Find where the given text appears and provide that cell's center as [X, Y] coordinate. 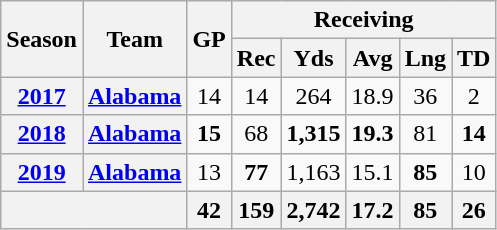
77 [256, 172]
26 [474, 210]
2019 [42, 172]
1,315 [314, 134]
15 [209, 134]
Rec [256, 58]
2017 [42, 96]
68 [256, 134]
GP [209, 39]
264 [314, 96]
159 [256, 210]
2 [474, 96]
Receiving [364, 20]
Team [134, 39]
Avg [372, 58]
10 [474, 172]
13 [209, 172]
1,163 [314, 172]
Lng [425, 58]
18.9 [372, 96]
Season [42, 39]
81 [425, 134]
17.2 [372, 210]
TD [474, 58]
15.1 [372, 172]
19.3 [372, 134]
2018 [42, 134]
42 [209, 210]
2,742 [314, 210]
Yds [314, 58]
36 [425, 96]
